Identify which cell holds the provided text, then report its (x, y) central coordinate. 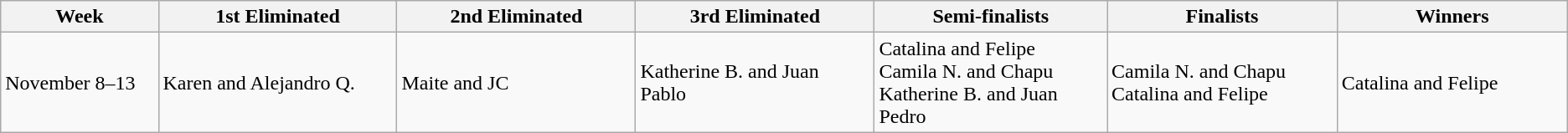
Semi-finalists (991, 17)
Katherine B. and Juan Pablo (756, 82)
Winners (1452, 17)
Karen and Alejandro Q. (278, 82)
Finalists (1223, 17)
November 8–13 (80, 82)
Week (80, 17)
Camila N. and ChapuCatalina and Felipe (1223, 82)
Catalina and FelipeCamila N. and ChapuKatherine B. and Juan Pedro (991, 82)
1st Eliminated (278, 17)
3rd Eliminated (756, 17)
2nd Eliminated (516, 17)
Catalina and Felipe (1452, 82)
Maite and JC (516, 82)
